Find where the given text appears and provide that cell's center as (X, Y) coordinate. 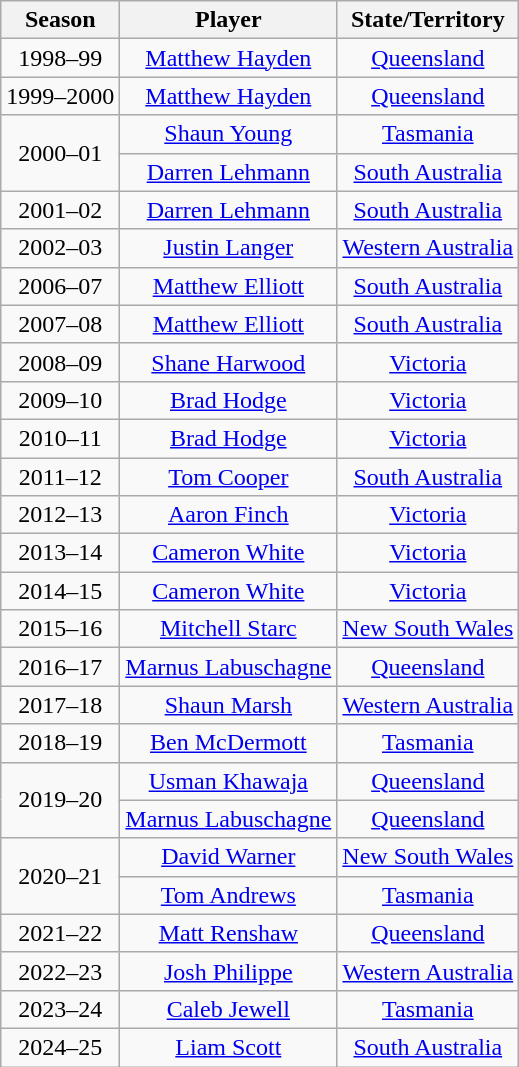
Ben McDermott (228, 743)
2014–15 (60, 591)
Player (228, 20)
1999–2000 (60, 96)
Matt Renshaw (228, 933)
2009–10 (60, 400)
Caleb Jewell (228, 1009)
Tom Cooper (228, 477)
Shaun Young (228, 134)
Justin Langer (228, 248)
2023–24 (60, 1009)
Liam Scott (228, 1047)
2015–16 (60, 629)
2016–17 (60, 667)
2006–07 (60, 286)
2022–23 (60, 971)
State/Territory (428, 20)
2008–09 (60, 362)
2019–20 (60, 800)
2002–03 (60, 248)
Season (60, 20)
2012–13 (60, 515)
2020–21 (60, 876)
Aaron Finch (228, 515)
2018–19 (60, 743)
2021–22 (60, 933)
2010–11 (60, 438)
2007–08 (60, 324)
Usman Khawaja (228, 781)
1998–99 (60, 58)
2011–12 (60, 477)
2024–25 (60, 1047)
Shaun Marsh (228, 705)
Shane Harwood (228, 362)
2000–01 (60, 153)
2001–02 (60, 210)
Mitchell Starc (228, 629)
2017–18 (60, 705)
Tom Andrews (228, 895)
David Warner (228, 857)
2013–14 (60, 553)
Josh Philippe (228, 971)
